Scan for the cell matching the given text and deliver its [x, y] coordinate at center. 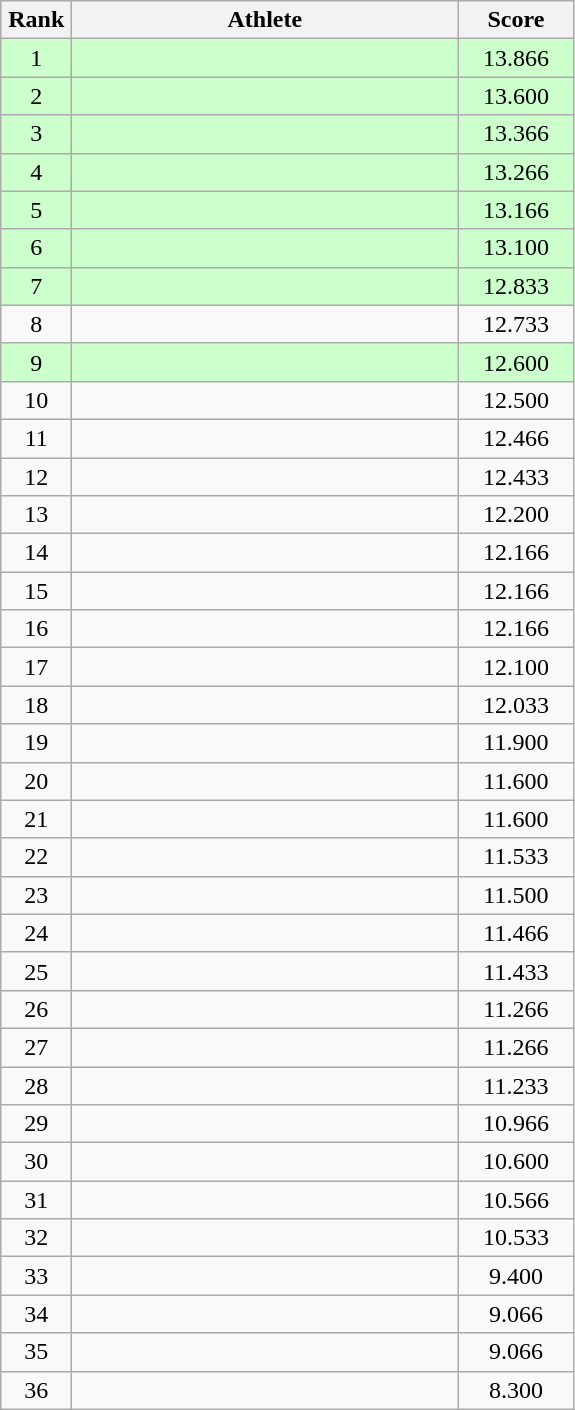
4 [36, 172]
12 [36, 477]
15 [36, 591]
36 [36, 1390]
12.433 [516, 477]
9.400 [516, 1276]
24 [36, 933]
11.433 [516, 971]
5 [36, 210]
7 [36, 286]
8.300 [516, 1390]
22 [36, 857]
10.966 [516, 1124]
12.833 [516, 286]
13.600 [516, 96]
13.166 [516, 210]
17 [36, 667]
9 [36, 362]
10 [36, 400]
11.466 [516, 933]
33 [36, 1276]
8 [36, 324]
16 [36, 629]
3 [36, 134]
35 [36, 1352]
6 [36, 248]
30 [36, 1162]
11.533 [516, 857]
20 [36, 781]
11.500 [516, 895]
11.233 [516, 1085]
26 [36, 1009]
1 [36, 58]
13.100 [516, 248]
10.566 [516, 1200]
13.366 [516, 134]
12.200 [516, 515]
10.600 [516, 1162]
12.733 [516, 324]
32 [36, 1238]
Score [516, 20]
12.466 [516, 438]
11.900 [516, 743]
12.100 [516, 667]
2 [36, 96]
31 [36, 1200]
Rank [36, 20]
27 [36, 1047]
13.266 [516, 172]
12.600 [516, 362]
12.033 [516, 705]
28 [36, 1085]
12.500 [516, 400]
25 [36, 971]
11 [36, 438]
21 [36, 819]
23 [36, 895]
14 [36, 553]
18 [36, 705]
13.866 [516, 58]
Athlete [265, 20]
29 [36, 1124]
10.533 [516, 1238]
34 [36, 1314]
19 [36, 743]
13 [36, 515]
